Locate the cell with the specified text and output its (X, Y) center coordinate. 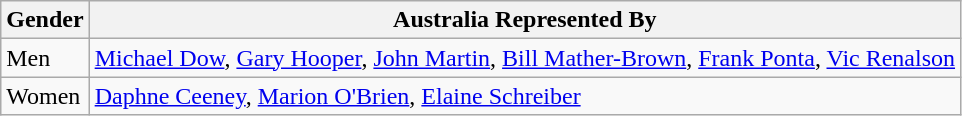
Men (45, 58)
Michael Dow, Gary Hooper, John Martin, Bill Mather-Brown, Frank Ponta, Vic Renalson (524, 58)
Daphne Ceeney, Marion O'Brien, Elaine Schreiber (524, 96)
Women (45, 96)
Australia Represented By (524, 20)
Gender (45, 20)
